Return [X, Y] of the center of cell containing provided text 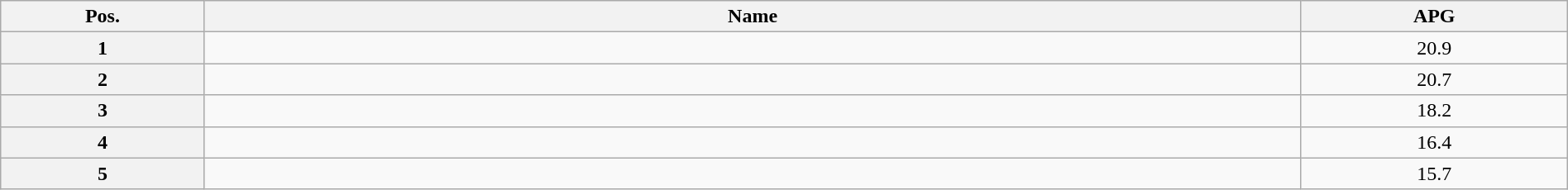
2 [103, 79]
Pos. [103, 17]
20.7 [1434, 79]
4 [103, 142]
15.7 [1434, 173]
18.2 [1434, 111]
5 [103, 173]
3 [103, 111]
16.4 [1434, 142]
APG [1434, 17]
1 [103, 48]
20.9 [1434, 48]
Name [753, 17]
